For the text-containing cell, return its midpoint in (X, Y) coordinate format. 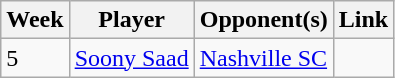
5 (35, 58)
Player (132, 20)
Soony Saad (132, 58)
Nashville SC (264, 58)
Week (35, 20)
Link (363, 20)
Opponent(s) (264, 20)
